Pinpoint the cell where the given text exists, returning its [X, Y] midpoint coordinate. 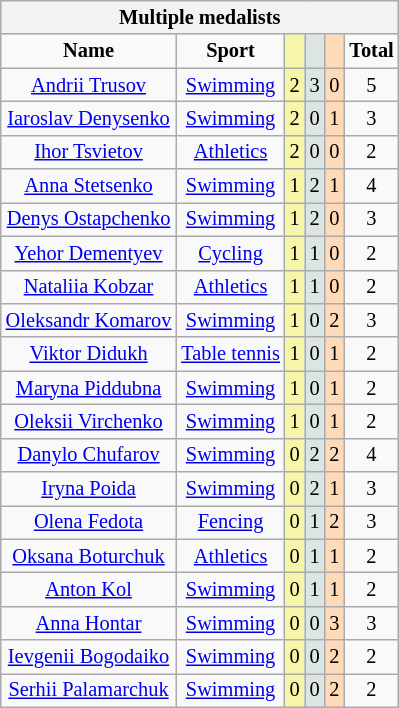
Danylo Chufarov [89, 455]
Name [89, 51]
Viktor Didukh [89, 354]
Ihor Tsvietov [89, 152]
Oleksandr Komarov [89, 320]
Total [371, 51]
Table tennis [230, 354]
Fencing [230, 522]
Multiple medalists [200, 17]
Maryna Piddubna [89, 388]
Iryna Poida [89, 489]
5 [371, 85]
Ievgenii Bogodaiko [89, 657]
Denys Ostapchenko [89, 219]
Andrii Trusov [89, 85]
Cycling [230, 253]
Iaroslav Denysenko [89, 118]
Anna Hontar [89, 623]
Oksana Boturchuk [89, 556]
Nataliia Kobzar [89, 287]
Oleksii Virchenko [89, 421]
Sport [230, 51]
Yehor Dementyev [89, 253]
Olena Fedota [89, 522]
Anna Stetsenko [89, 186]
Serhii Palamarchuk [89, 690]
Anton Kol [89, 589]
